Find where the given text appears and provide that cell's center as (X, Y) coordinate. 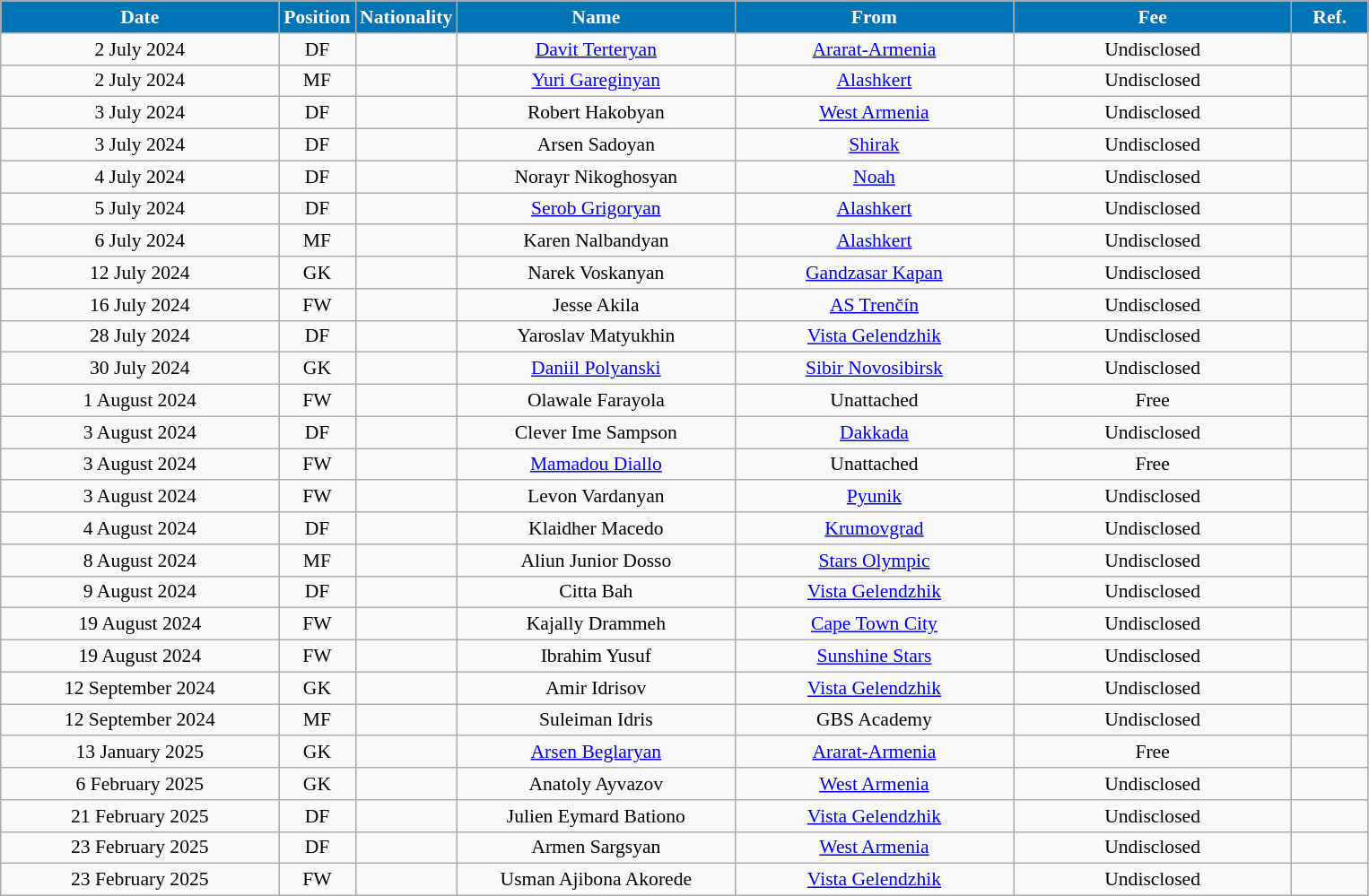
Yaroslav Matyukhin (596, 336)
Norayr Nikoghosyan (596, 177)
Kajally Drammeh (596, 624)
Sunshine Stars (874, 657)
Name (596, 17)
Arsen Sadoyan (596, 145)
Levon Vardanyan (596, 497)
Dakkada (874, 432)
4 July 2024 (140, 177)
1 August 2024 (140, 401)
Arsen Beglaryan (596, 752)
Citta Bah (596, 592)
Cape Town City (874, 624)
6 July 2024 (140, 241)
Sibir Novosibirsk (874, 369)
Robert Hakobyan (596, 113)
5 July 2024 (140, 209)
Amir Idrisov (596, 688)
21 February 2025 (140, 816)
Pyunik (874, 497)
13 January 2025 (140, 752)
Olawale Farayola (596, 401)
9 August 2024 (140, 592)
Jesse Akila (596, 305)
8 August 2024 (140, 561)
16 July 2024 (140, 305)
28 July 2024 (140, 336)
Armen Sargsyan (596, 848)
Shirak (874, 145)
Ref. (1330, 17)
Yuri Gareginyan (596, 81)
Aliun Junior Dosso (596, 561)
Serob Grigoryan (596, 209)
Position (318, 17)
12 July 2024 (140, 273)
Nationality (405, 17)
Daniil Polyanski (596, 369)
From (874, 17)
Davit Terteryan (596, 49)
Gandzasar Kapan (874, 273)
Krumovgrad (874, 528)
Klaidher Macedo (596, 528)
Stars Olympic (874, 561)
Ibrahim Yusuf (596, 657)
Karen Nalbandyan (596, 241)
AS Trenčín (874, 305)
Mamadou Diallo (596, 465)
Julien Eymard Bationo (596, 816)
30 July 2024 (140, 369)
Fee (1153, 17)
Narek Voskanyan (596, 273)
Clever Ime Sampson (596, 432)
Date (140, 17)
GBS Academy (874, 720)
Usman Ajibona Akorede (596, 880)
6 February 2025 (140, 784)
Noah (874, 177)
Suleiman Idris (596, 720)
4 August 2024 (140, 528)
Anatoly Ayvazov (596, 784)
